Identify which cell holds the provided text, then report its [X, Y] central coordinate. 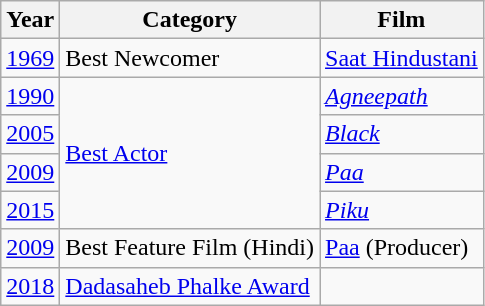
2015 [30, 210]
Paa [402, 172]
Saat Hindustani [402, 58]
Category [190, 20]
2005 [30, 134]
1990 [30, 96]
Agneepath [402, 96]
Best Actor [190, 153]
1969 [30, 58]
Piku [402, 210]
Paa (Producer) [402, 248]
Year [30, 20]
Film [402, 20]
Dadasaheb Phalke Award [190, 286]
Best Newcomer [190, 58]
2018 [30, 286]
Best Feature Film (Hindi) [190, 248]
Black [402, 134]
